Determine the (x, y) coordinate at the center of the cell enclosing the given text.  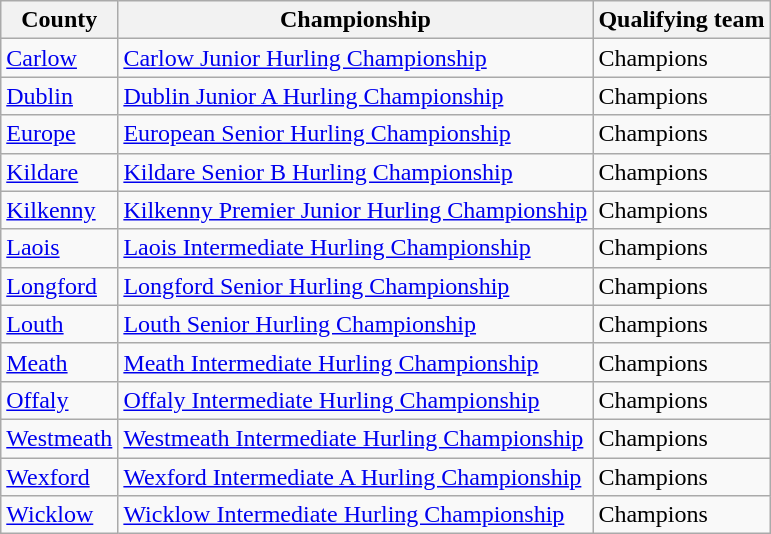
Westmeath Intermediate Hurling Championship (356, 438)
Kildare Senior B Hurling Championship (356, 172)
Wicklow (60, 515)
Westmeath (60, 438)
Longford Senior Hurling Championship (356, 286)
Qualifying team (682, 20)
Laois (60, 248)
Kildare (60, 172)
Kilkenny Premier Junior Hurling Championship (356, 210)
Europe (60, 134)
Wicklow Intermediate Hurling Championship (356, 515)
Championship (356, 20)
Carlow Junior Hurling Championship (356, 58)
Carlow (60, 58)
Wexford (60, 477)
Kilkenny (60, 210)
Longford (60, 286)
European Senior Hurling Championship (356, 134)
Dublin Junior A Hurling Championship (356, 96)
County (60, 20)
Offaly (60, 400)
Offaly Intermediate Hurling Championship (356, 400)
Meath Intermediate Hurling Championship (356, 362)
Wexford Intermediate A Hurling Championship (356, 477)
Dublin (60, 96)
Louth Senior Hurling Championship (356, 324)
Laois Intermediate Hurling Championship (356, 248)
Louth (60, 324)
Meath (60, 362)
